Locate the cell with the specified text and output its (x, y) center coordinate. 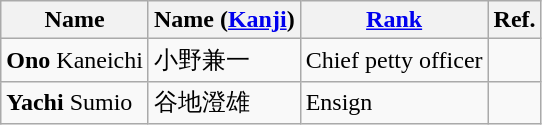
Name (Kanji) (224, 20)
Ono Kaneichi (75, 60)
Ensign (394, 102)
小野兼一 (224, 60)
Name (75, 20)
Yachi Sumio (75, 102)
Chief petty officer (394, 60)
Ref. (514, 20)
谷地澄雄 (224, 102)
Rank (394, 20)
